Determine the [x, y] coordinate at the center of the cell enclosing the given text.  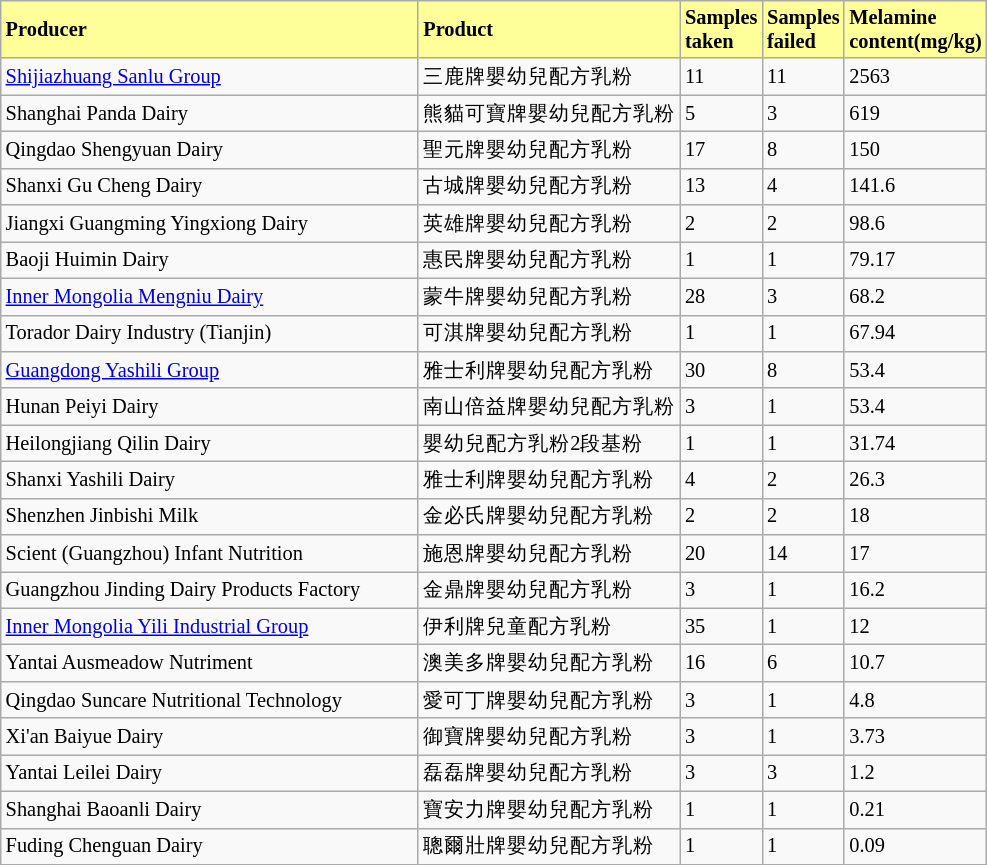
12 [915, 626]
35 [721, 626]
67.94 [915, 334]
嬰幼兒配方乳粉2段基粉 [549, 444]
Yantai Leilei Dairy [210, 772]
Shenzhen Jinbishi Milk [210, 516]
可淇牌嬰幼兒配方乳粉 [549, 334]
Guangdong Yashili Group [210, 370]
Shijiazhuang Sanlu Group [210, 76]
28 [721, 296]
79.17 [915, 260]
Samples taken [721, 29]
13 [721, 186]
10.7 [915, 662]
熊貓可寶牌嬰幼兒配方乳粉 [549, 114]
18 [915, 516]
3.73 [915, 736]
Jiangxi Guangming Yingxiong Dairy [210, 224]
Scient (Guangzhou) Infant Nutrition [210, 554]
Shanxi Yashili Dairy [210, 480]
Torador Dairy Industry (Tianjin) [210, 334]
英雄牌嬰幼兒配方乳粉 [549, 224]
Qingdao Suncare Nutritional Technology [210, 700]
26.3 [915, 480]
30 [721, 370]
澳美多牌嬰幼兒配方乳粉 [549, 662]
Product [549, 29]
6 [803, 662]
愛可丁牌嬰幼兒配方乳粉 [549, 700]
伊利牌兒童配方乳粉 [549, 626]
0.09 [915, 846]
68.2 [915, 296]
Shanghai Panda Dairy [210, 114]
南山倍益牌嬰幼兒配方乳粉 [549, 406]
聰爾壯牌嬰幼兒配方乳粉 [549, 846]
三鹿牌嬰幼兒配方乳粉 [549, 76]
141.6 [915, 186]
磊磊牌嬰幼兒配方乳粉 [549, 772]
14 [803, 554]
Qingdao Shengyuan Dairy [210, 150]
聖元牌嬰幼兒配方乳粉 [549, 150]
4.8 [915, 700]
16.2 [915, 590]
20 [721, 554]
31.74 [915, 444]
150 [915, 150]
619 [915, 114]
Melamine content(mg/kg) [915, 29]
金鼎牌嬰幼兒配方乳粉 [549, 590]
Inner Mongolia Mengniu Dairy [210, 296]
Shanxi Gu Cheng Dairy [210, 186]
16 [721, 662]
98.6 [915, 224]
0.21 [915, 810]
Inner Mongolia Yili Industrial Group [210, 626]
2563 [915, 76]
Producer [210, 29]
Xi'an Baiyue Dairy [210, 736]
金必氏牌嬰幼兒配方乳粉 [549, 516]
1.2 [915, 772]
古城牌嬰幼兒配方乳粉 [549, 186]
Baoji Huimin Dairy [210, 260]
蒙牛牌嬰幼兒配方乳粉 [549, 296]
Shanghai Baoanli Dairy [210, 810]
Yantai Ausmeadow Nutriment [210, 662]
Guangzhou Jinding Dairy Products Factory [210, 590]
寶安力牌嬰幼兒配方乳粉 [549, 810]
Fuding Chenguan Dairy [210, 846]
惠民牌嬰幼兒配方乳粉 [549, 260]
Hunan Peiyi Dairy [210, 406]
施恩牌嬰幼兒配方乳粉 [549, 554]
Heilongjiang Qilin Dairy [210, 444]
御寶牌嬰幼兒配方乳粉 [549, 736]
5 [721, 114]
Samples failed [803, 29]
